Locate the cell with the specified text and output its [x, y] center coordinate. 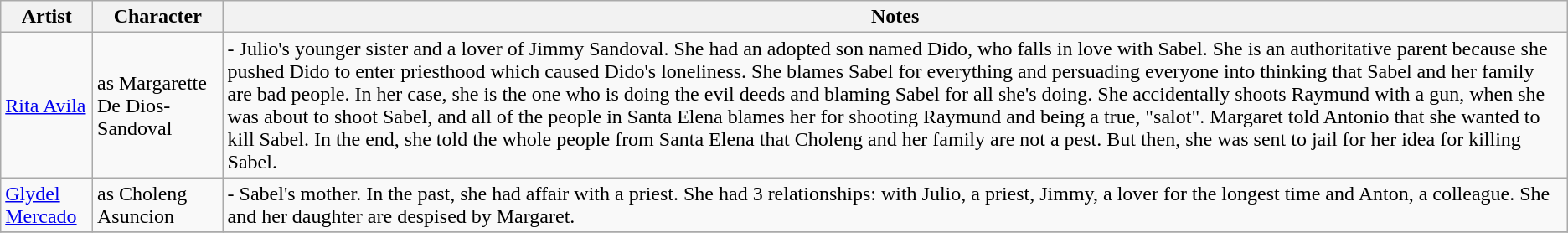
Character [158, 17]
Glydel Mercado [47, 205]
Artist [47, 17]
Notes [895, 17]
as Choleng Asuncion [158, 205]
as Margarette De Dios-Sandoval [158, 106]
Rita Avila [47, 106]
